Identify which cell holds the provided text, then report its (x, y) central coordinate. 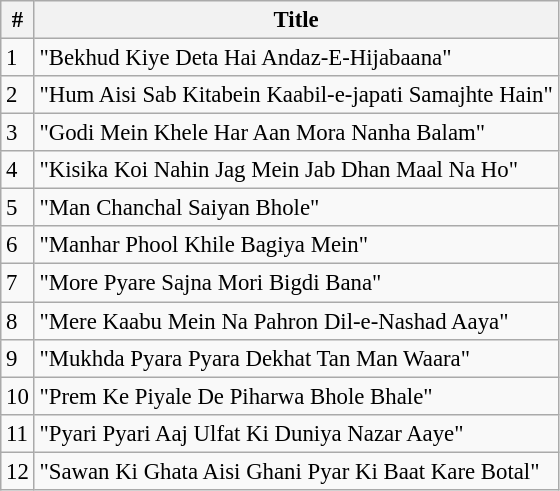
7 (18, 283)
"Man Chanchal Saiyan Bhole" (296, 208)
"Godi Mein Khele Har Aan Mora Nanha Balam" (296, 133)
6 (18, 245)
5 (18, 208)
Title (296, 20)
12 (18, 471)
"Bekhud Kiye Deta Hai Andaz-E-Hijabaana" (296, 58)
"Pyari Pyari Aaj Ulfat Ki Duniya Nazar Aaye" (296, 433)
"Sawan Ki Ghata Aisi Ghani Pyar Ki Baat Kare Botal" (296, 471)
3 (18, 133)
"Manhar Phool Khile Bagiya Mein" (296, 245)
2 (18, 95)
"Prem Ke Piyale De Piharwa Bhole Bhale" (296, 396)
10 (18, 396)
"Mukhda Pyara Pyara Dekhat Tan Man Waara" (296, 358)
"Hum Aisi Sab Kitabein Kaabil-e-japati Samajhte Hain" (296, 95)
"Mere Kaabu Mein Na Pahron Dil-e-Nashad Aaya" (296, 321)
1 (18, 58)
"More Pyare Sajna Mori Bigdi Bana" (296, 283)
4 (18, 170)
9 (18, 358)
11 (18, 433)
"Kisika Koi Nahin Jag Mein Jab Dhan Maal Na Ho" (296, 170)
# (18, 20)
8 (18, 321)
